Detect which cell encompasses the target text, then output its [x, y] center coordinate. 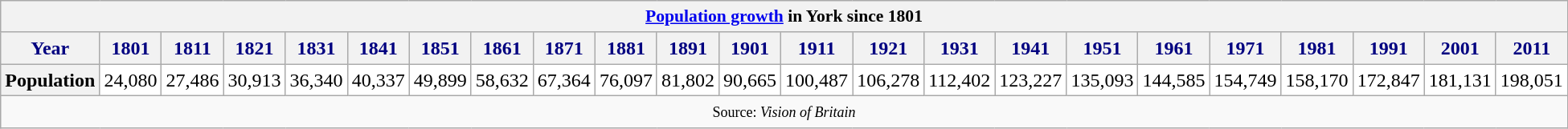
49,899 [440, 80]
172,847 [1389, 80]
24,080 [130, 80]
40,337 [378, 80]
1911 [817, 48]
1871 [564, 48]
27,486 [193, 80]
1881 [625, 48]
1861 [502, 48]
154,749 [1246, 80]
76,097 [625, 80]
2001 [1460, 48]
112,402 [960, 80]
1831 [317, 48]
181,131 [1460, 80]
Source: Vision of Britain [784, 111]
1851 [440, 48]
2011 [1532, 48]
100,487 [817, 80]
Population [50, 80]
1801 [130, 48]
144,585 [1173, 80]
36,340 [317, 80]
Population growth in York since 1801 [784, 16]
1961 [1173, 48]
1951 [1103, 48]
1901 [749, 48]
1811 [193, 48]
1941 [1030, 48]
1971 [1246, 48]
30,913 [254, 80]
67,364 [564, 80]
1931 [960, 48]
1891 [688, 48]
90,665 [749, 80]
1841 [378, 48]
Year [50, 48]
198,051 [1532, 80]
1981 [1316, 48]
123,227 [1030, 80]
1991 [1389, 48]
135,093 [1103, 80]
158,170 [1316, 80]
81,802 [688, 80]
1921 [889, 48]
106,278 [889, 80]
1821 [254, 48]
58,632 [502, 80]
